Capture the cell that displays the provided text and extract its [x, y] central coordinate. 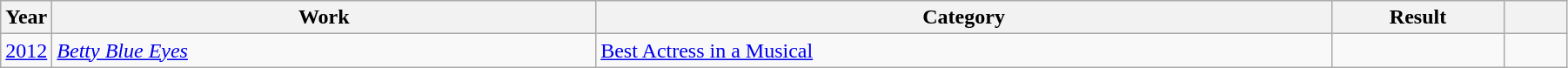
Result [1418, 17]
Best Actress in a Musical [964, 51]
Betty Blue Eyes [324, 51]
Work [324, 17]
Year [26, 17]
2012 [26, 51]
Category [964, 17]
